Pinpoint the cell where the given text exists, returning its (x, y) midpoint coordinate. 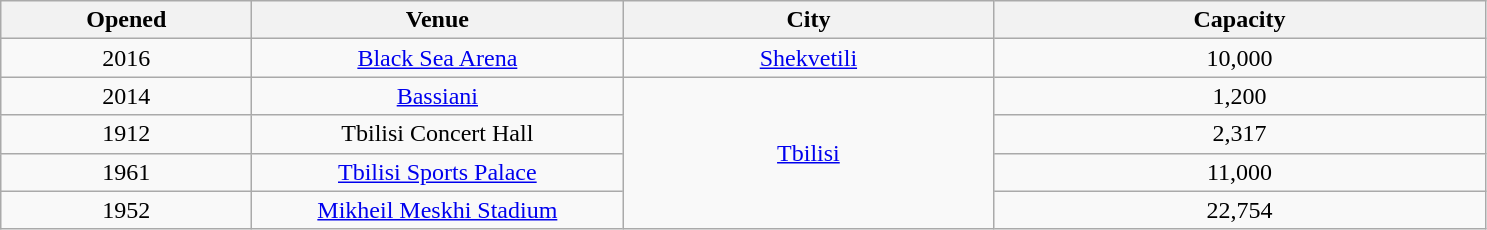
1961 (126, 172)
11,000 (1240, 172)
Bassiani (438, 96)
1912 (126, 134)
Mikheil Meskhi Stadium (438, 210)
Tbilisi (808, 153)
1,200 (1240, 96)
City (808, 20)
Tbilisi Sports Palace (438, 172)
Venue (438, 20)
2014 (126, 96)
2,317 (1240, 134)
10,000 (1240, 58)
Capacity (1240, 20)
1952 (126, 210)
22,754 (1240, 210)
Black Sea Arena (438, 58)
2016 (126, 58)
Shekvetili (808, 58)
Opened (126, 20)
Tbilisi Concert Hall (438, 134)
